Pinpoint the cell where the given text exists, returning its (x, y) midpoint coordinate. 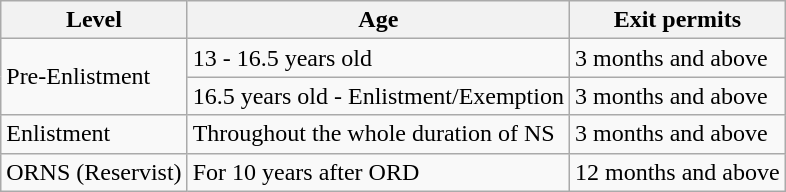
ORNS (Reservist) (94, 172)
Throughout the whole duration of NS (378, 134)
Age (378, 20)
For 10 years after ORD (378, 172)
Level (94, 20)
Enlistment (94, 134)
12 months and above (677, 172)
Pre-Enlistment (94, 77)
Exit permits (677, 20)
13 - 16.5 years old (378, 58)
16.5 years old - Enlistment/Exemption (378, 96)
